Capture the cell that displays the provided text and extract its [X, Y] central coordinate. 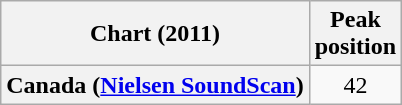
Peakposition [355, 34]
Chart (2011) [155, 34]
42 [355, 85]
Canada (Nielsen SoundScan) [155, 85]
